Return (X, Y) of the center of cell containing provided text 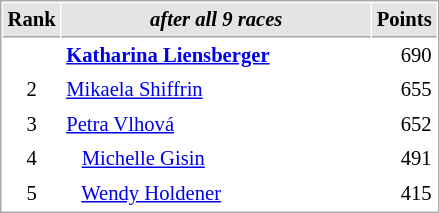
Katharina Liensberger (216, 56)
415 (404, 194)
4 (32, 158)
Wendy Holdener (216, 194)
after all 9 races (216, 20)
2 (32, 90)
3 (32, 124)
Michelle Gisin (216, 158)
Points (404, 20)
655 (404, 90)
Petra Vlhová (216, 124)
5 (32, 194)
491 (404, 158)
Mikaela Shiffrin (216, 90)
652 (404, 124)
690 (404, 56)
Rank (32, 20)
